Identify which cell holds the provided text, then report its (X, Y) central coordinate. 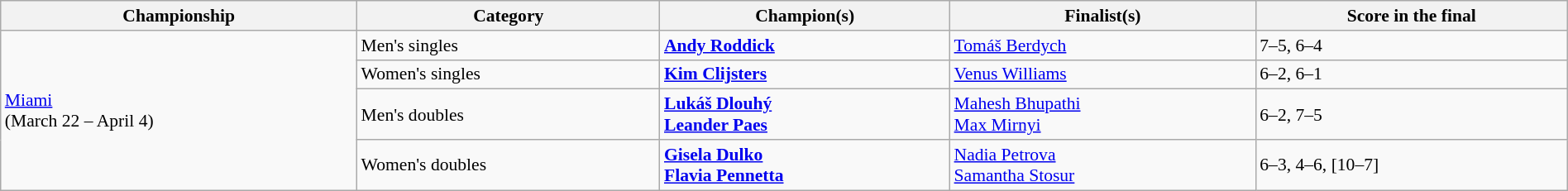
6–2, 6–1 (1411, 74)
Men's doubles (509, 114)
Mahesh Bhupathi Max Mirnyi (1103, 114)
Tomáš Berdych (1103, 45)
6–3, 4–6, [10–7] (1411, 165)
Men's singles (509, 45)
Miami(March 22 – April 4) (179, 111)
6–2, 7–5 (1411, 114)
Championship (179, 16)
Category (509, 16)
Nadia Petrova Samantha Stosur (1103, 165)
Women's singles (509, 74)
Kim Clijsters (806, 74)
7–5, 6–4 (1411, 45)
Women's doubles (509, 165)
Finalist(s) (1103, 16)
Lukáš Dlouhý Leander Paes (806, 114)
Score in the final (1411, 16)
Andy Roddick (806, 45)
Venus Williams (1103, 74)
Champion(s) (806, 16)
Gisela Dulko Flavia Pennetta (806, 165)
